Search for the cell housing the specified text and yield its [X, Y] center coordinate. 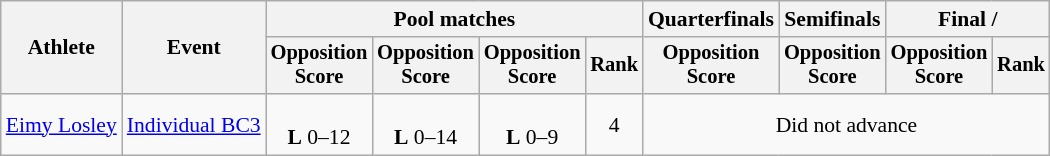
Final / [968, 19]
Athlete [62, 48]
4 [614, 124]
L 0–14 [426, 124]
Quarterfinals [711, 19]
Eimy Losley [62, 124]
Event [194, 48]
Semifinals [832, 19]
L 0–9 [532, 124]
L 0–12 [320, 124]
Individual BC3 [194, 124]
Pool matches [454, 19]
Did not advance [846, 124]
